Output the (x, y) coordinate of the center of the cell containing the given text.  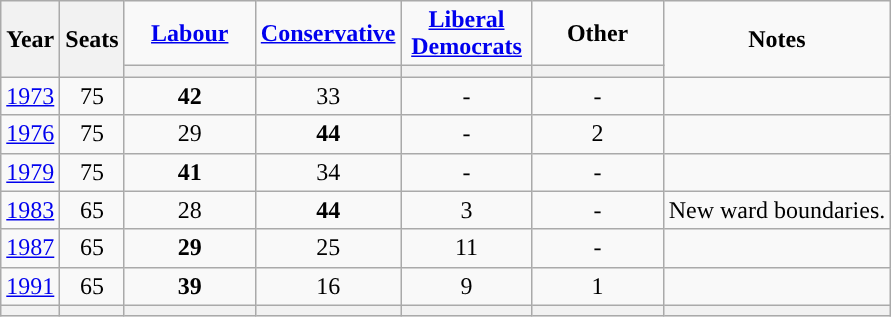
3 (466, 210)
42 (190, 96)
33 (328, 96)
1979 (30, 172)
39 (190, 286)
28 (190, 210)
Notes (777, 39)
16 (328, 286)
New ward boundaries. (777, 210)
25 (328, 248)
1973 (30, 96)
Liberal Democrats (466, 34)
1991 (30, 286)
1983 (30, 210)
1976 (30, 134)
2 (598, 134)
1987 (30, 248)
Year (30, 39)
Conservative (328, 34)
11 (466, 248)
1 (598, 286)
Labour (190, 34)
34 (328, 172)
Seats (92, 39)
9 (466, 286)
Other (598, 34)
41 (190, 172)
